From the cell containing the given text, extract its center point as [x, y] coordinate. 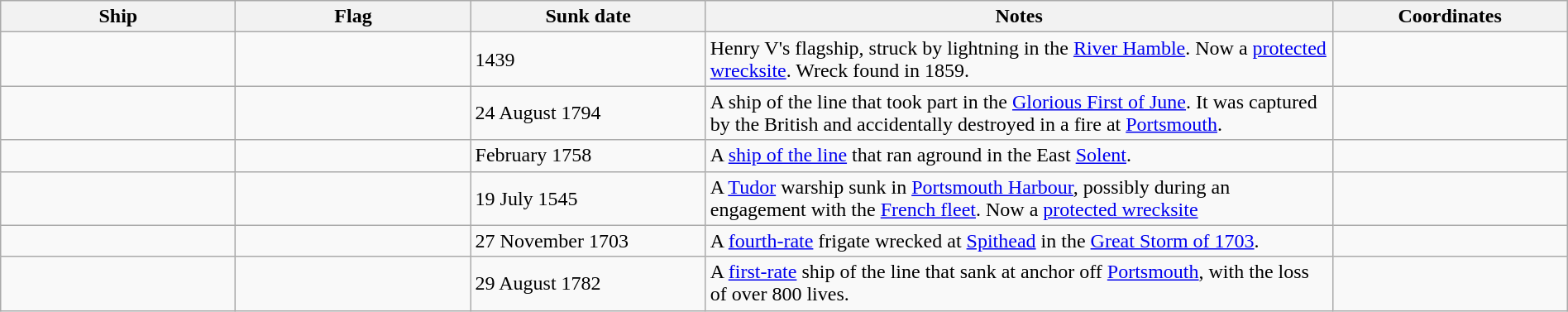
1439 [588, 60]
A Tudor warship sunk in Portsmouth Harbour, possibly during an engagement with the French fleet. Now a protected wrecksite [1019, 199]
19 July 1545 [588, 199]
29 August 1782 [588, 283]
February 1758 [588, 156]
Notes [1019, 17]
Sunk date [588, 17]
Ship [118, 17]
Henry V's flagship, struck by lightning in the River Hamble. Now a protected wrecksite. Wreck found in 1859. [1019, 60]
Flag [353, 17]
27 November 1703 [588, 241]
Coordinates [1450, 17]
A fourth-rate frigate wrecked at Spithead in the Great Storm of 1703. [1019, 241]
A first-rate ship of the line that sank at anchor off Portsmouth, with the loss of over 800 lives. [1019, 283]
A ship of the line that ran aground in the East Solent. [1019, 156]
A ship of the line that took part in the Glorious First of June. It was captured by the British and accidentally destroyed in a fire at Portsmouth. [1019, 113]
24 August 1794 [588, 113]
